Return [X, Y] of the center of cell containing provided text 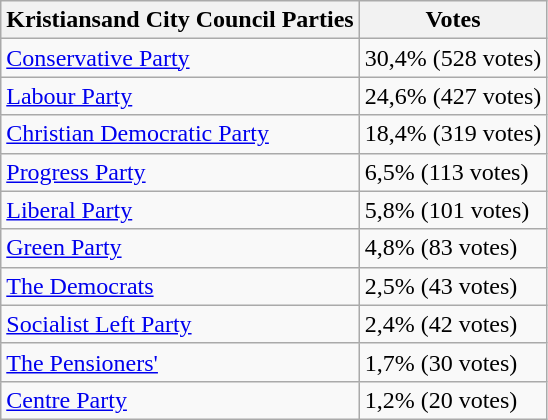
Christian Democratic Party [180, 134]
4,8% (83 votes) [453, 248]
5,8% (101 votes) [453, 210]
30,4% (528 votes) [453, 58]
Votes [453, 20]
Kristiansand City Council Parties [180, 20]
Labour Party [180, 96]
The Democrats [180, 286]
The Pensioners' [180, 362]
Socialist Left Party [180, 324]
1,2% (20 votes) [453, 400]
Conservative Party [180, 58]
18,4% (319 votes) [453, 134]
1,7% (30 votes) [453, 362]
Centre Party [180, 400]
2,5% (43 votes) [453, 286]
Progress Party [180, 172]
Green Party [180, 248]
24,6% (427 votes) [453, 96]
Liberal Party [180, 210]
6,5% (113 votes) [453, 172]
2,4% (42 votes) [453, 324]
